From the cell containing the given text, extract its center point as (x, y) coordinate. 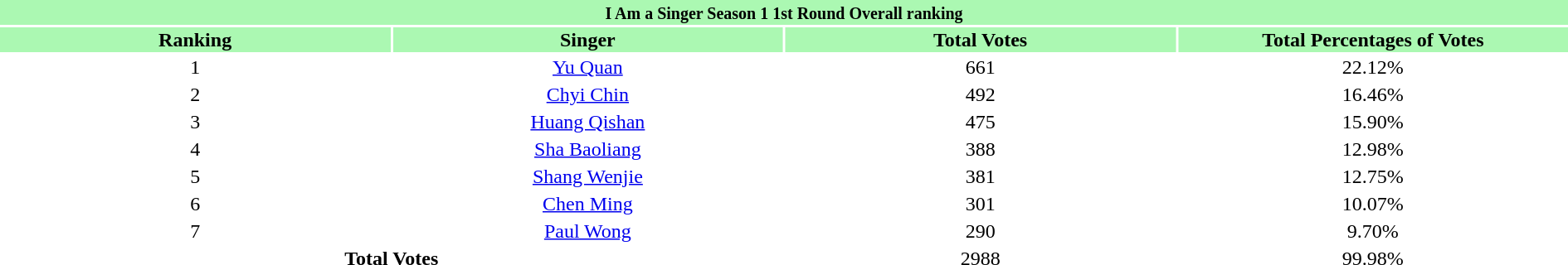
5 (195, 176)
290 (980, 231)
15.90% (1373, 122)
301 (980, 204)
6 (195, 204)
Chen Ming (587, 204)
661 (980, 67)
22.12% (1373, 67)
7 (195, 231)
10.07% (1373, 204)
Huang Qishan (587, 122)
Paul Wong (587, 231)
2 (195, 94)
Ranking (195, 40)
Yu Quan (587, 67)
Total Votes (980, 40)
475 (980, 122)
12.98% (1373, 149)
Chyi Chin (587, 94)
Total Percentages of Votes (1373, 40)
Sha Baoliang (587, 149)
381 (980, 176)
Singer (587, 40)
16.46% (1373, 94)
1 (195, 67)
388 (980, 149)
492 (980, 94)
Shang Wenjie (587, 176)
12.75% (1373, 176)
3 (195, 122)
9.70% (1373, 231)
I Am a Singer Season 1 1st Round Overall ranking (784, 12)
4 (195, 149)
